Provide the [X, Y] coordinate of the cell's center where the given text is located.  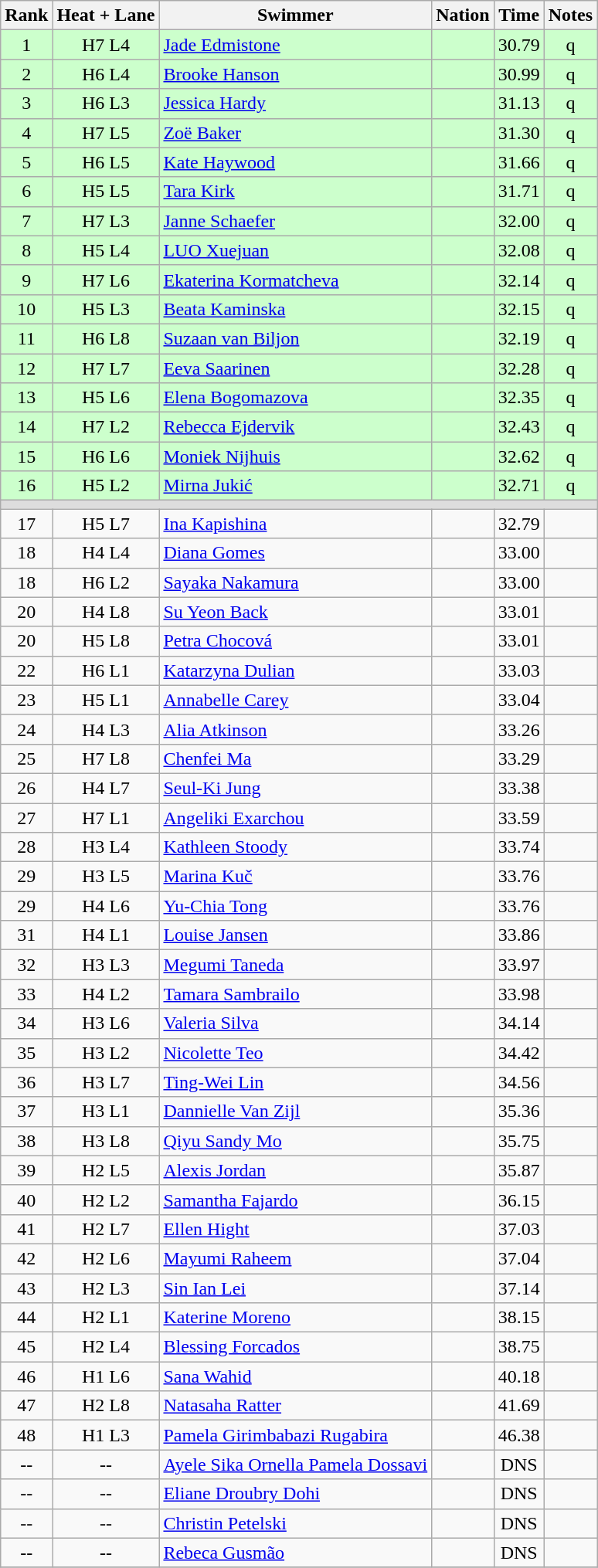
40 [26, 1200]
Time [519, 15]
30.79 [519, 45]
H7 L2 [106, 427]
34.14 [519, 1023]
H3 L6 [106, 1023]
7 [26, 221]
Swimmer [295, 15]
H5 L3 [106, 309]
Tamara Sambrailo [295, 994]
Tara Kirk [295, 192]
H4 L3 [106, 729]
46 [26, 1376]
38.75 [519, 1347]
Alexis Jordan [295, 1170]
22 [26, 670]
4 [26, 133]
8 [26, 250]
H6 L8 [106, 338]
24 [26, 729]
H4 L6 [106, 906]
32.19 [519, 338]
Mirna Jukić [295, 486]
Rank [26, 15]
Natasaha Ratter [295, 1406]
45 [26, 1347]
Notes [570, 15]
Megumi Taneda [295, 965]
H2 L6 [106, 1258]
H2 L3 [106, 1288]
10 [26, 309]
Ekaterina Kormatcheva [295, 280]
H6 L6 [106, 456]
48 [26, 1435]
33.38 [519, 788]
35.36 [519, 1112]
37.14 [519, 1288]
41 [26, 1229]
Eliane Droubry Dohi [295, 1494]
Nicolette Teo [295, 1053]
32.79 [519, 524]
H5 L7 [106, 524]
H3 L1 [106, 1112]
Eeva Saarinen [295, 368]
38 [26, 1141]
Beata Kaminska [295, 309]
39 [26, 1170]
H2 L2 [106, 1200]
H7 L8 [106, 759]
37 [26, 1112]
Pamela Girimbabazi Rugabira [295, 1435]
28 [26, 847]
H7 L1 [106, 818]
H6 L5 [106, 162]
46.38 [519, 1435]
H7 L6 [106, 280]
32 [26, 965]
LUO Xuejuan [295, 250]
Dannielle Van Zijl [295, 1112]
33.26 [519, 729]
31.71 [519, 192]
Marina Kuč [295, 877]
H4 L2 [106, 994]
Elena Bogomazova [295, 398]
Qiyu Sandy Mo [295, 1141]
Petra Chocová [295, 641]
Janne Schaefer [295, 221]
32.00 [519, 221]
H5 L4 [106, 250]
27 [26, 818]
35.87 [519, 1170]
15 [26, 456]
34 [26, 1023]
32.08 [519, 250]
31 [26, 935]
34.42 [519, 1053]
H3 L5 [106, 877]
40.18 [519, 1376]
H3 L4 [106, 847]
43 [26, 1288]
12 [26, 368]
9 [26, 280]
Mayumi Raheem [295, 1258]
Sin Ian Lei [295, 1288]
32.28 [519, 368]
H5 L5 [106, 192]
33.29 [519, 759]
13 [26, 398]
Ayele Sika Ornella Pamela Dossavi [295, 1464]
32.14 [519, 280]
37.04 [519, 1258]
H2 L7 [106, 1229]
H3 L7 [106, 1082]
Samantha Fajardo [295, 1200]
23 [26, 700]
33.97 [519, 965]
Louise Jansen [295, 935]
Kate Haywood [295, 162]
Blessing Forcados [295, 1347]
Katarzyna Dulian [295, 670]
33.59 [519, 818]
5 [26, 162]
Heat + Lane [106, 15]
Alia Atkinson [295, 729]
Yu-Chia Tong [295, 906]
Rebeca Gusmão [295, 1553]
32.43 [519, 427]
H2 L5 [106, 1170]
31.30 [519, 133]
36 [26, 1082]
Suzaan van Biljon [295, 338]
H5 L8 [106, 641]
H5 L2 [106, 486]
Seul-Ki Jung [295, 788]
16 [26, 486]
33 [26, 994]
36.15 [519, 1200]
Su Yeon Back [295, 612]
H6 L2 [106, 582]
47 [26, 1406]
41.69 [519, 1406]
Moniek Nijhuis [295, 456]
H1 L3 [106, 1435]
33.74 [519, 847]
H3 L8 [106, 1141]
38.15 [519, 1318]
34.56 [519, 1082]
H2 L8 [106, 1406]
Jessica Hardy [295, 104]
H2 L1 [106, 1318]
37.03 [519, 1229]
Kathleen Stoody [295, 847]
Chenfei Ma [295, 759]
33.03 [519, 670]
Nation [463, 15]
Zoë Baker [295, 133]
H3 L3 [106, 965]
Ting-Wei Lin [295, 1082]
3 [26, 104]
Diana Gomes [295, 553]
17 [26, 524]
1 [26, 45]
30.99 [519, 74]
H3 L2 [106, 1053]
11 [26, 338]
35 [26, 1053]
44 [26, 1318]
Katerine Moreno [295, 1318]
Sana Wahid [295, 1376]
H4 L8 [106, 612]
H5 L6 [106, 398]
33.86 [519, 935]
Ina Kapishina [295, 524]
35.75 [519, 1141]
33.04 [519, 700]
Ellen Hight [295, 1229]
6 [26, 192]
H7 L7 [106, 368]
32.15 [519, 309]
H5 L1 [106, 700]
H2 L4 [106, 1347]
H7 L5 [106, 133]
31.66 [519, 162]
Rebecca Ejdervik [295, 427]
42 [26, 1258]
32.35 [519, 398]
14 [26, 427]
H6 L3 [106, 104]
25 [26, 759]
Brooke Hanson [295, 74]
31.13 [519, 104]
H7 L3 [106, 221]
H6 L4 [106, 74]
H4 L7 [106, 788]
32.71 [519, 486]
Angeliki Exarchou [295, 818]
H6 L1 [106, 670]
H4 L1 [106, 935]
33.98 [519, 994]
H4 L4 [106, 553]
2 [26, 74]
32.62 [519, 456]
Sayaka Nakamura [295, 582]
26 [26, 788]
H7 L4 [106, 45]
Christin Petelski [295, 1523]
H1 L6 [106, 1376]
Valeria Silva [295, 1023]
Jade Edmistone [295, 45]
Annabelle Carey [295, 700]
